Find where the given text appears and provide that cell's center as (x, y) coordinate. 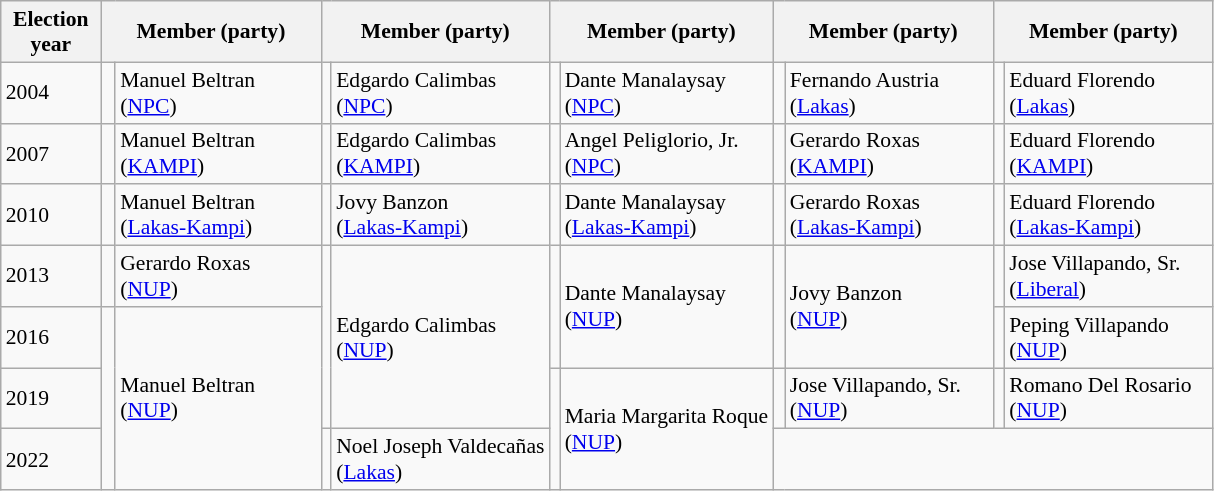
2022 (51, 460)
Jose Villapando, Sr.(NUP) (889, 398)
2016 (51, 338)
2010 (51, 216)
Jovy Banzon(NUP) (889, 307)
Dante Manalaysay(NPC) (667, 92)
Manuel Beltran(NUP) (218, 398)
Romano Del Rosario(NUP) (1108, 398)
Jovy Banzon(Lakas-Kampi) (440, 216)
Electionyear (51, 32)
Eduard Florendo(Lakas-Kampi) (1108, 216)
Edgardo Calimbas(NPC) (440, 92)
2004 (51, 92)
Dante Manalaysay(NUP) (667, 307)
Gerardo Roxas(KAMPI) (889, 154)
Gerardo Roxas(Lakas-Kampi) (889, 216)
Edgardo Calimbas(KAMPI) (440, 154)
Manuel Beltran(KAMPI) (218, 154)
Manuel Beltran(NPC) (218, 92)
Edgardo Calimbas(NUP) (440, 338)
Eduard Florendo(Lakas) (1108, 92)
2013 (51, 276)
Dante Manalaysay(Lakas-Kampi) (667, 216)
Eduard Florendo(KAMPI) (1108, 154)
Gerardo Roxas(NUP) (218, 276)
Manuel Beltran(Lakas-Kampi) (218, 216)
2007 (51, 154)
Noel Joseph Valdecañas(Lakas) (440, 460)
Maria Margarita Roque(NUP) (667, 429)
2019 (51, 398)
Angel Peliglorio, Jr.(NPC) (667, 154)
Jose Villapando, Sr.(Liberal) (1108, 276)
Fernando Austria(Lakas) (889, 92)
Peping Villapando(NUP) (1108, 338)
